Identify which cell holds the provided text, then report its [x, y] central coordinate. 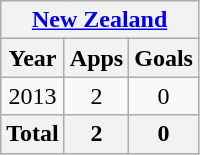
Apps [96, 58]
2013 [33, 96]
Year [33, 58]
Total [33, 134]
Goals [164, 58]
New Zealand [100, 20]
